Find where the given text appears and provide that cell's center as (X, Y) coordinate. 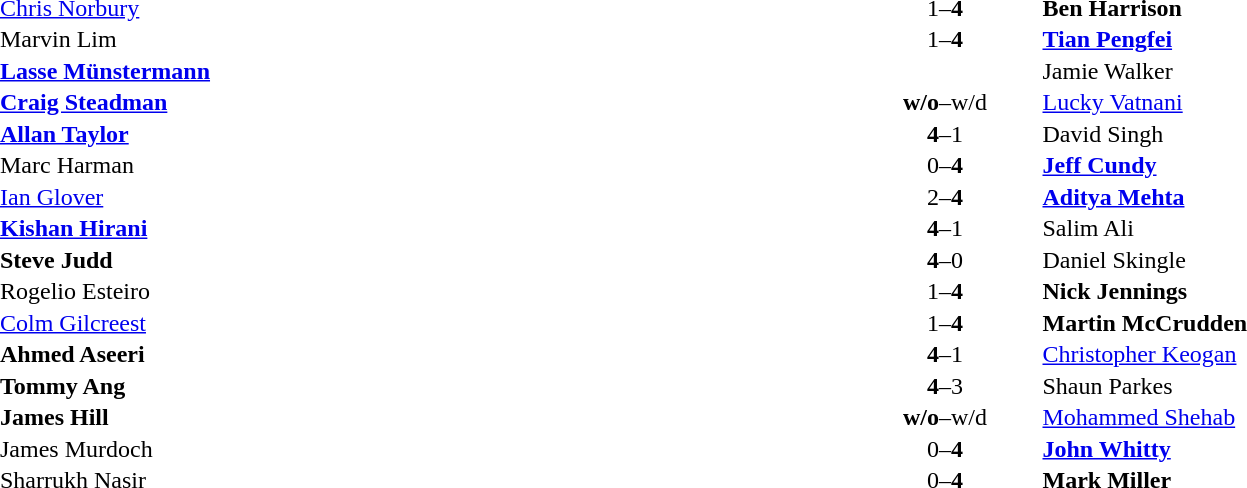
4–0 (944, 260)
4–3 (944, 386)
2–4 (944, 197)
